Extract the [x, y] coordinate from the center of the cell holding the provided text.  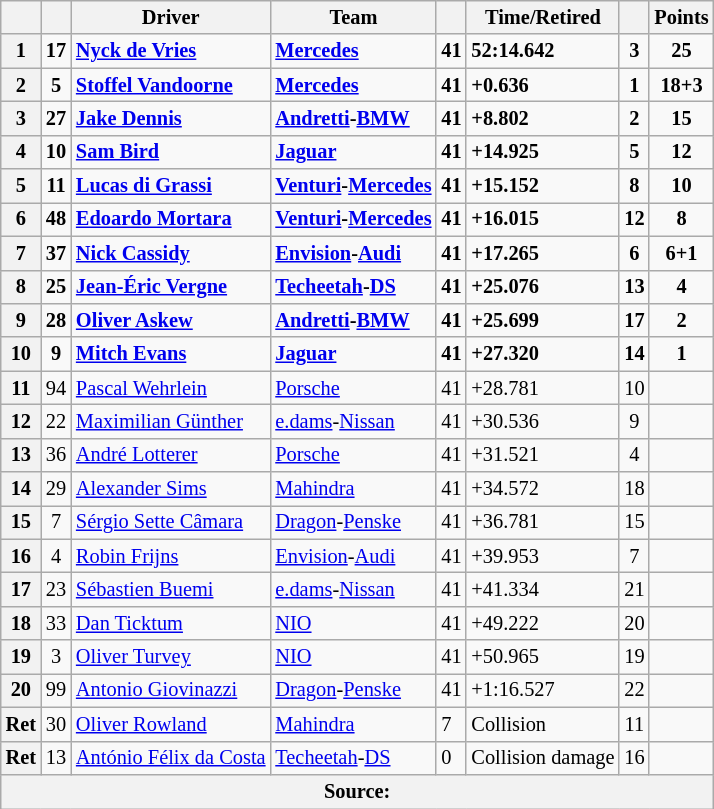
48 [56, 219]
Nyck de Vries [170, 51]
+8.802 [542, 118]
Sam Bird [170, 152]
Time/Retired [542, 17]
António Félix da Costa [170, 758]
+17.265 [542, 253]
Driver [170, 17]
37 [56, 253]
André Lotterer [170, 455]
+49.222 [542, 623]
+36.781 [542, 522]
+31.521 [542, 455]
+14.925 [542, 152]
Stoffel Vandoorne [170, 85]
Sérgio Sette Câmara [170, 522]
99 [56, 690]
Mitch Evans [170, 354]
Collision [542, 724]
+1:16.527 [542, 690]
+50.965 [542, 657]
Maximilian Günther [170, 421]
Lucas di Grassi [170, 186]
29 [56, 489]
Oliver Askew [170, 320]
30 [56, 724]
+41.334 [542, 589]
Sébastien Buemi [170, 589]
+34.572 [542, 489]
+25.699 [542, 320]
33 [56, 623]
28 [56, 320]
52:14.642 [542, 51]
Dan Ticktum [170, 623]
27 [56, 118]
+0.636 [542, 85]
+30.536 [542, 421]
18+3 [681, 85]
Robin Frijns [170, 556]
Oliver Turvey [170, 657]
Alexander Sims [170, 489]
36 [56, 455]
0 [451, 758]
Edoardo Mortara [170, 219]
+39.953 [542, 556]
+28.781 [542, 388]
+27.320 [542, 354]
Jean-Éric Vergne [170, 287]
94 [56, 388]
6+1 [681, 253]
Jake Dennis [170, 118]
Points [681, 17]
23 [56, 589]
Source: [358, 791]
+15.152 [542, 186]
Nick Cassidy [170, 253]
Team [353, 17]
Pascal Wehrlein [170, 388]
+25.076 [542, 287]
Oliver Rowland [170, 724]
Antonio Giovinazzi [170, 690]
21 [634, 589]
Collision damage [542, 758]
+16.015 [542, 219]
